Detect which cell encompasses the target text, then output its (x, y) center coordinate. 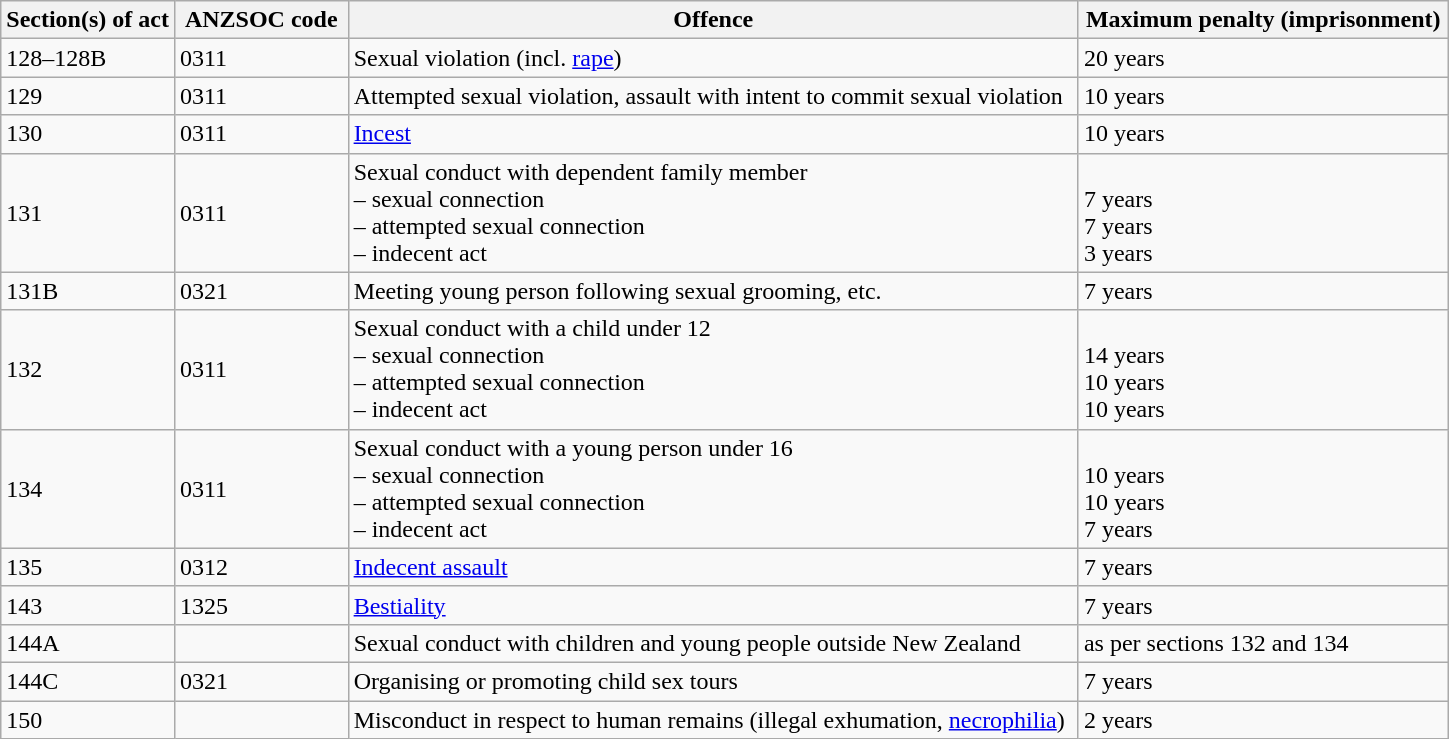
143 (88, 605)
134 (88, 488)
130 (88, 134)
Offence (713, 20)
144C (88, 681)
Misconduct in respect to human remains (illegal exhumation, necrophilia) (713, 719)
135 (88, 567)
2 years (1263, 719)
128–128B (88, 58)
0312 (261, 567)
Attempted sexual violation, assault with intent to commit sexual violation (713, 96)
Sexual conduct with children and young people outside New Zealand (713, 643)
131B (88, 291)
10 years 10 years 7 years (1263, 488)
132 (88, 370)
Incest (713, 134)
ANZSOC code (261, 20)
129 (88, 96)
Section(s) of act (88, 20)
14 years 10 years 10 years (1263, 370)
Meeting young person following sexual grooming, etc. (713, 291)
Sexual conduct with dependent family member – sexual connection – attempted sexual connection – indecent act (713, 212)
Sexual conduct with a young person under 16 – sexual connection – attempted sexual connection – indecent act (713, 488)
20 years (1263, 58)
Indecent assault (713, 567)
1325 (261, 605)
131 (88, 212)
Sexual violation (incl. rape) (713, 58)
150 (88, 719)
7 years 7 years 3 years (1263, 212)
Bestiality (713, 605)
as per sections 132 and 134 (1263, 643)
Organising or promoting child sex tours (713, 681)
144A (88, 643)
Sexual conduct with a child under 12 – sexual connection – attempted sexual connection – indecent act (713, 370)
Maximum penalty (imprisonment) (1263, 20)
